Identify which cell holds the provided text, then report its (X, Y) central coordinate. 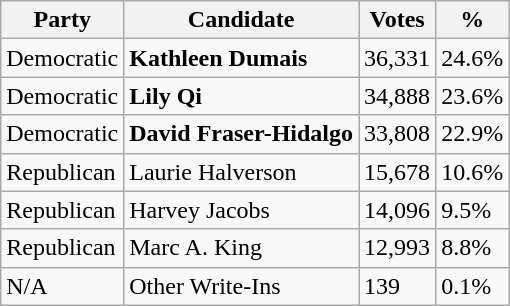
Harvey Jacobs (242, 210)
Kathleen Dumais (242, 58)
Laurie Halverson (242, 172)
0.1% (472, 286)
% (472, 20)
David Fraser-Hidalgo (242, 134)
Other Write-Ins (242, 286)
24.6% (472, 58)
Marc A. King (242, 248)
Candidate (242, 20)
8.8% (472, 248)
N/A (62, 286)
34,888 (398, 96)
15,678 (398, 172)
14,096 (398, 210)
22.9% (472, 134)
9.5% (472, 210)
139 (398, 286)
Votes (398, 20)
10.6% (472, 172)
Party (62, 20)
23.6% (472, 96)
Lily Qi (242, 96)
12,993 (398, 248)
33,808 (398, 134)
36,331 (398, 58)
